Scan for the cell matching the given text and deliver its [X, Y] coordinate at center. 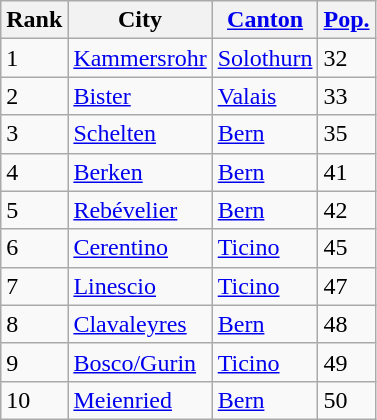
Canton [265, 20]
32 [346, 58]
1 [34, 58]
49 [346, 362]
3 [34, 134]
Kammersrohr [140, 58]
Schelten [140, 134]
35 [346, 134]
Bosco/Gurin [140, 362]
4 [34, 172]
Meienried [140, 400]
33 [346, 96]
42 [346, 210]
City [140, 20]
8 [34, 324]
5 [34, 210]
2 [34, 96]
Valais [265, 96]
48 [346, 324]
Pop. [346, 20]
45 [346, 248]
Solothurn [265, 58]
6 [34, 248]
50 [346, 400]
Linescio [140, 286]
Berken [140, 172]
Clavaleyres [140, 324]
41 [346, 172]
10 [34, 400]
Bister [140, 96]
9 [34, 362]
Cerentino [140, 248]
47 [346, 286]
Rank [34, 20]
7 [34, 286]
Rebévelier [140, 210]
